Determine the [X, Y] coordinate at the center of the cell enclosing the given text.  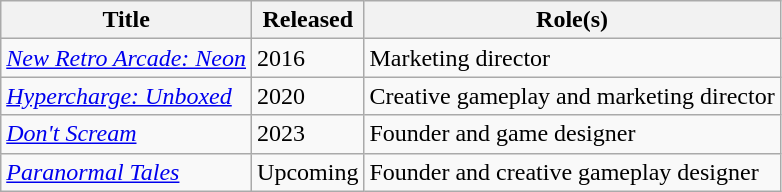
Don't Scream [126, 134]
Released [308, 20]
Paranormal Tales [126, 172]
2016 [308, 58]
Founder and game designer [572, 134]
Title [126, 20]
Creative gameplay and marketing director [572, 96]
2020 [308, 96]
Founder and creative gameplay designer [572, 172]
Role(s) [572, 20]
Upcoming [308, 172]
Hypercharge: Unboxed [126, 96]
New Retro Arcade: Neon [126, 58]
2023 [308, 134]
Marketing director [572, 58]
